Capture the cell that displays the provided text and extract its [x, y] central coordinate. 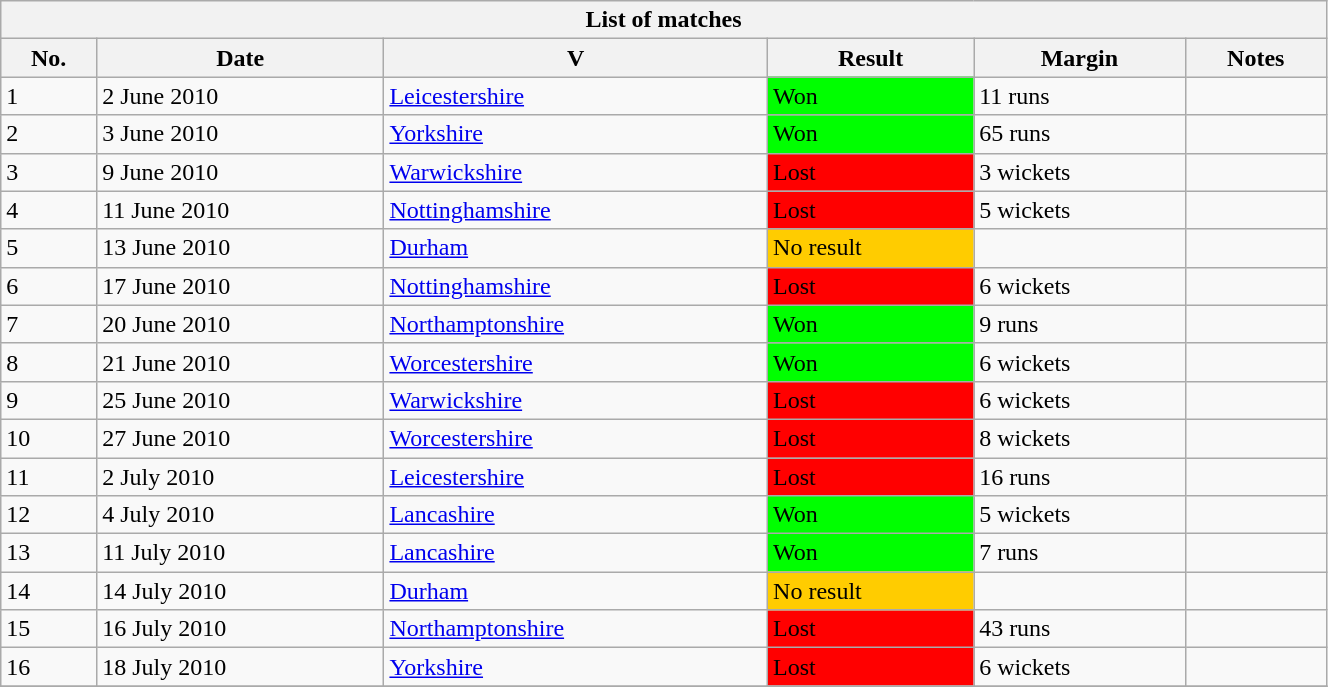
3 wickets [1080, 172]
14 July 2010 [240, 591]
No. [49, 58]
8 [49, 362]
65 runs [1080, 134]
43 runs [1080, 629]
Margin [1080, 58]
3 June 2010 [240, 134]
4 [49, 210]
V [576, 58]
16 [49, 667]
2 June 2010 [240, 96]
11 July 2010 [240, 553]
9 [49, 400]
11 June 2010 [240, 210]
21 June 2010 [240, 362]
9 June 2010 [240, 172]
1 [49, 96]
2 [49, 134]
15 [49, 629]
3 [49, 172]
11 runs [1080, 96]
27 June 2010 [240, 438]
13 June 2010 [240, 248]
5 [49, 248]
10 [49, 438]
8 wickets [1080, 438]
Date [240, 58]
12 [49, 515]
7 runs [1080, 553]
25 June 2010 [240, 400]
16 runs [1080, 477]
7 [49, 324]
9 runs [1080, 324]
13 [49, 553]
2 July 2010 [240, 477]
4 July 2010 [240, 515]
11 [49, 477]
17 June 2010 [240, 286]
20 June 2010 [240, 324]
6 [49, 286]
18 July 2010 [240, 667]
16 July 2010 [240, 629]
Notes [1256, 58]
List of matches [664, 20]
14 [49, 591]
Result [871, 58]
